For the text-containing cell, return its midpoint in (x, y) coordinate format. 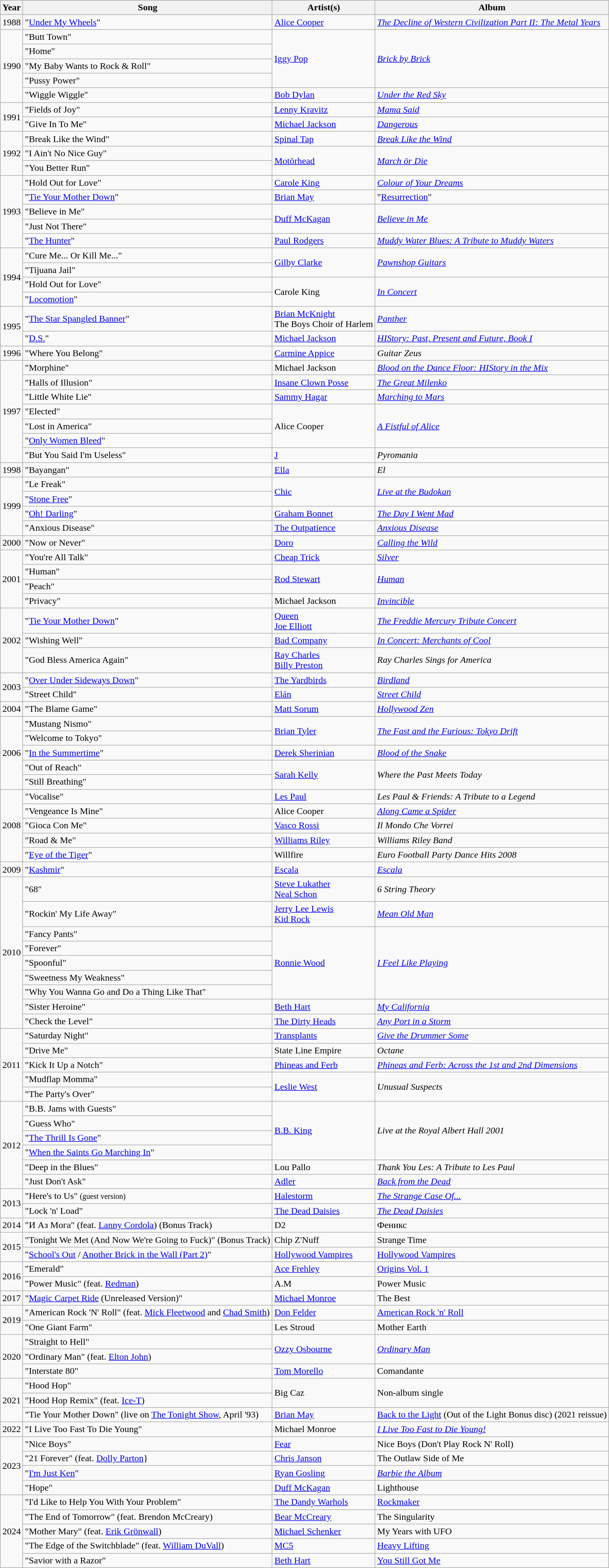
"Why You Wanna Go and Do a Thing Like That" (148, 992)
A Fistful of Alice (492, 426)
Mother Earth (492, 1327)
Brick by Brick (492, 59)
"When the Saints Go Marching In" (148, 1152)
"Under My Wheels" (148, 22)
"Home" (148, 51)
Leslie West (324, 1087)
Comandante (492, 1371)
Song (148, 8)
Williams Riley Band (492, 840)
Tom Morello (324, 1371)
Sarah Kelly (324, 775)
2021 (11, 1400)
1994 (11, 277)
Don Felder (324, 1313)
1988 (11, 22)
2011 (11, 1065)
The Best (492, 1298)
2017 (11, 1298)
Rod Stewart (324, 579)
"I Live Too Fast To Die Young" (148, 1429)
Bear McCreary (324, 1517)
6 String Theory (492, 889)
Spinal Tap (324, 139)
"68" (148, 889)
QueenJoe Elliott (324, 620)
"Fancy Pants" (148, 934)
The Fast and the Furious: Tokyo Drift (492, 731)
Blood of the Snake (492, 753)
"You're All Talk" (148, 557)
My Years with UFO (492, 1531)
Derek Sherinian (324, 753)
Vasco Rossi (324, 826)
Ace Frehley (324, 1269)
Mean Old Man (492, 914)
American Rock 'n' Roll (492, 1313)
HIStory: Past, Present and Future, Book I (492, 338)
"Welcome to Tokyo" (148, 738)
Album (492, 8)
2006 (11, 753)
The Outpatience (324, 528)
The Strange Case Of... (492, 1196)
"Wishing Well" (148, 640)
Rockmaker (492, 1502)
The Yardbirds (324, 680)
Live at the Royal Albert Hall 2001 (492, 1130)
"И Аз Mога" (feat. Lanny Cordola) (Bonus Track) (148, 1225)
Lou Pallo (324, 1167)
"I'd Like to Help You With Your Problem" (148, 1502)
"The Party's Over" (148, 1094)
Birdland (492, 680)
"Rockin' My Life Away" (148, 914)
Ozzy Osbourne (324, 1349)
Euro Football Party Dance Hits 2008 (492, 855)
Anxious Disease (492, 528)
In Concert (492, 292)
"Straight to Hell" (148, 1342)
Big Caz (324, 1393)
"Stone Free" (148, 499)
2012 (11, 1145)
"Human" (148, 572)
2020 (11, 1356)
Doro (324, 543)
"Now or Never" (148, 543)
My California (492, 1007)
March ör Die (492, 160)
"Interstate 80" (148, 1371)
"21 Forever" (feat. Dolly Parton} (148, 1458)
Brian McKnightThe Boys Choir of Harlem (324, 319)
The Day I Went Mad (492, 513)
Il Mondo Che Vorrei (492, 826)
"The Star Spangled Banner" (148, 319)
Pyromania (492, 455)
Mama Said (492, 110)
Motörhead (324, 160)
"Resurrection" (492, 197)
Insane Clown Posse (324, 382)
"Morphine" (148, 368)
"Fields of Joy" (148, 110)
Ray Charles Sings for America (492, 660)
"Locomotion" (148, 299)
2000 (11, 543)
"Give In To Me" (148, 124)
"Saturday Night" (148, 1036)
"I Ain't No Nice Guy" (148, 153)
"Tonight We Met (And Now We're Going to Fuck)" (Bonus Track) (148, 1240)
"Here's to Us" (guest version) (148, 1196)
"Ordinary Man" (feat. Elton John) (148, 1356)
Michael Schenker (324, 1531)
"Wiggle Wiggle" (148, 95)
"Lock 'n' Load" (148, 1211)
"Out of Reach" (148, 767)
Adler (324, 1182)
"Peach" (148, 586)
"Little White Lie" (148, 397)
"Le Freak" (148, 484)
"Sweetness My Weakness" (148, 978)
Heavy Lifting (492, 1546)
Artist(s) (324, 8)
Brian Tyler (324, 731)
"Forever" (148, 948)
Iggy Pop (324, 59)
2003 (11, 687)
"Deep in the Blues" (148, 1167)
2015 (11, 1247)
"Hope" (148, 1488)
Phineas and Ferb: Across the 1st and 2nd Dimensions (492, 1065)
The Outlaw Side of Me (492, 1458)
Halestorm (324, 1196)
"Where You Belong" (148, 353)
"The Blame Game" (148, 709)
"Sister Heroine" (148, 1007)
Panther (492, 319)
"Over Under Sideways Down" (148, 680)
Human (492, 579)
1991 (11, 117)
Carmine Appice (324, 353)
"Power Music" (feat. Redman) (148, 1284)
1992 (11, 153)
"Tie Your Mother Down" (live on The Tonight Show, April '93) (148, 1415)
"Kashmir" (148, 869)
State Line Empire (324, 1050)
The Freddie Mercury Tribute Concert (492, 620)
"The Thrill Is Gone" (148, 1138)
"Cure Me... Or Kill Me..." (148, 255)
Paul Rodgers (324, 241)
"Oh! Darling" (148, 513)
1998 (11, 470)
"Gioca Con Me" (148, 826)
"Pussy Power" (148, 80)
The Dirty Heads (324, 1021)
2014 (11, 1225)
"Anxious Disease" (148, 528)
Blood on the Dance Floor: HIStory in the Mix (492, 368)
"Nice Boys" (148, 1444)
Origins Vol. 1 (492, 1269)
"In the Summertime" (148, 753)
Steve LukatherNeal Schon (324, 889)
1993 (11, 212)
Back to the Light (Out of the Light Bonus disc) (2021 reissue) (492, 1415)
Cheap Trick (324, 557)
1995 (11, 326)
"One Giant Farm" (148, 1327)
Willfire (324, 855)
Along Came a Spider (492, 811)
1999 (11, 506)
Ella (324, 470)
"Savior with a Razor" (148, 1560)
Nice Boys (Don't Play Rock N' Roll) (492, 1444)
Under the Red Sky (492, 95)
"Hood Hop" (148, 1385)
Ordinary Man (492, 1349)
Dangerous (492, 124)
"Hood Hop Remix" (feat. Ice-T) (148, 1400)
"The End of Tomorrow" (feat. Brendon McCreary) (148, 1517)
Live at the Budokan (492, 492)
"School's Out / Another Brick in the Wall (Part 2)" (148, 1254)
1990 (11, 66)
"Mother Mary" (feat. Erik Grönwall) (148, 1531)
2002 (11, 640)
Colour of Your Dreams (492, 183)
2016 (11, 1276)
2004 (11, 709)
"Only Women Bleed" (148, 441)
"Vengeance Is Mine" (148, 811)
"Tijuana Jail" (148, 270)
"Bayangan" (148, 470)
D2 (324, 1225)
"B.B. Jams with Guests" (148, 1109)
2022 (11, 1429)
Where the Past Meets Today (492, 775)
Bob Dylan (324, 95)
Lenny Kravitz (324, 110)
Chic (324, 492)
The Great Milenko (492, 382)
Hollywood Zen (492, 709)
"American Rock 'N' Roll" (feat. Mick Fleetwood and Chad Smith) (148, 1313)
"You Better Run" (148, 168)
"I'm Just Ken" (148, 1473)
"My Baby Wants to Rock & Roll" (148, 66)
Fear (324, 1444)
1996 (11, 353)
2019 (11, 1320)
"D.S." (148, 338)
Matt Sorum (324, 709)
2001 (11, 579)
Unusual Suspects (492, 1087)
"But You Said I'm Useless" (148, 455)
Thank You Les: A Tribute to Les Paul (492, 1167)
Calling the Wild (492, 543)
Jerry Lee LewisKid Rock (324, 914)
Marching to Mars (492, 397)
You Still Got Me (492, 1560)
J (324, 455)
"Street Child" (148, 695)
Sammy Hagar (324, 397)
Power Music (492, 1284)
"Emerald" (148, 1269)
"Guess Who" (148, 1123)
1997 (11, 411)
El (492, 470)
2024 (11, 1531)
Ray CharlesBilly Preston (324, 660)
2009 (11, 869)
Guitar Zeus (492, 353)
"Elected" (148, 411)
Invincible (492, 601)
Muddy Water Blues: A Tribute to Muddy Waters (492, 241)
Les Paul (324, 796)
2008 (11, 826)
"Eye of the Tiger" (148, 855)
"Kick It Up a Notch" (148, 1065)
Lighthouse (492, 1488)
"Just Don't Ask" (148, 1182)
"Road & Me" (148, 840)
A.M (324, 1284)
Elán (324, 695)
"God Bless America Again" (148, 660)
"Spoonful" (148, 963)
Barbie the Album (492, 1473)
I Feel Like Playing (492, 963)
Silver (492, 557)
Graham Bonnet (324, 513)
Bad Company (324, 640)
"Just Not There" (148, 226)
Williams Riley (324, 840)
Les Stroud (324, 1327)
Chip Z'Nuff (324, 1240)
Phineas and Ferb (324, 1065)
"Mustang Nismo" (148, 724)
"Vocalise" (148, 796)
"Mudflap Momma" (148, 1079)
2023 (11, 1466)
Any Port in a Storm (492, 1021)
Pawnshop Guitars (492, 263)
Transplants (324, 1036)
Give the Drummer Some (492, 1036)
Year (11, 8)
2013 (11, 1203)
Believe in Me (492, 219)
Non-album single (492, 1393)
"Drive Me" (148, 1050)
In Concert: Merchants of Cool (492, 640)
Octane (492, 1050)
B.B. King (324, 1130)
"Believe in Me" (148, 212)
"The Edge of the Switchblade" (feat. William DuVall) (148, 1546)
Street Child (492, 695)
"Butt Town" (148, 37)
"Halls of Illusion" (148, 382)
"Check the Level" (148, 1021)
Ryan Gosling (324, 1473)
Strange Time (492, 1240)
MC5 (324, 1546)
Back from the Dead (492, 1182)
"Break Like the Wind" (148, 139)
2010 (11, 953)
The Singularity (492, 1517)
"The Hunter" (148, 241)
Gilby Clarke (324, 263)
Ronnie Wood (324, 963)
The Dandy Warhols (324, 1502)
I Live Too Fast to Die Young! (492, 1429)
The Decline of Western Civilization Part II: The Metal Years (492, 22)
Феникс (492, 1225)
"Lost in America" (148, 426)
"Still Breathing" (148, 782)
"Privacy" (148, 601)
"Magic Carpet Ride (Unreleased Version)" (148, 1298)
Les Paul & Friends: A Tribute to a Legend (492, 796)
Chris Janson (324, 1458)
Break Like the Wind (492, 139)
